Search for the cell housing the specified text and yield its [x, y] center coordinate. 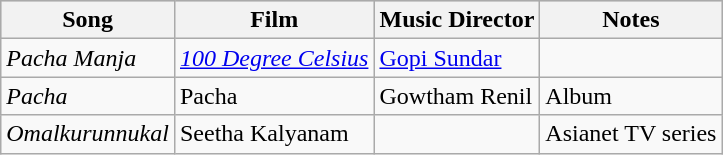
Seetha Kalyanam [274, 134]
Notes [631, 20]
Pacha Manja [88, 58]
100 Degree Celsius [274, 58]
Music Director [457, 20]
Gowtham Renil [457, 96]
Song [88, 20]
Film [274, 20]
Omalkurunnukal [88, 134]
Gopi Sundar [457, 58]
Asianet TV series [631, 134]
Album [631, 96]
